Return the (X, Y) coordinate for the center point of the cell that contains the specified text.  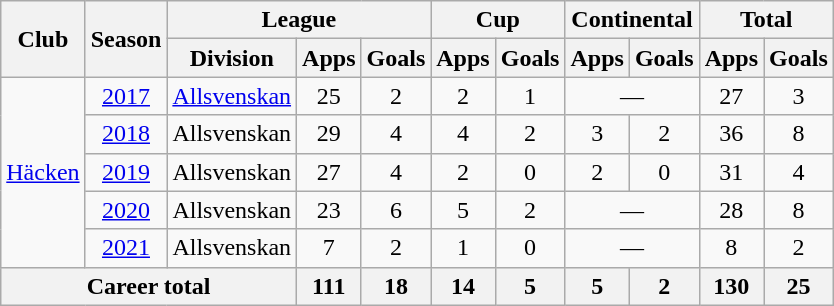
League (299, 20)
Career total (149, 286)
111 (329, 286)
Club (43, 39)
Häcken (43, 172)
14 (463, 286)
29 (329, 134)
31 (731, 172)
2017 (126, 96)
2019 (126, 172)
130 (731, 286)
36 (731, 134)
Total (766, 20)
Division (232, 58)
Season (126, 39)
7 (329, 248)
2021 (126, 248)
28 (731, 210)
23 (329, 210)
18 (396, 286)
Continental (632, 20)
Cup (498, 20)
6 (396, 210)
2020 (126, 210)
2018 (126, 134)
